Output the (X, Y) coordinate of the center of the cell containing the given text.  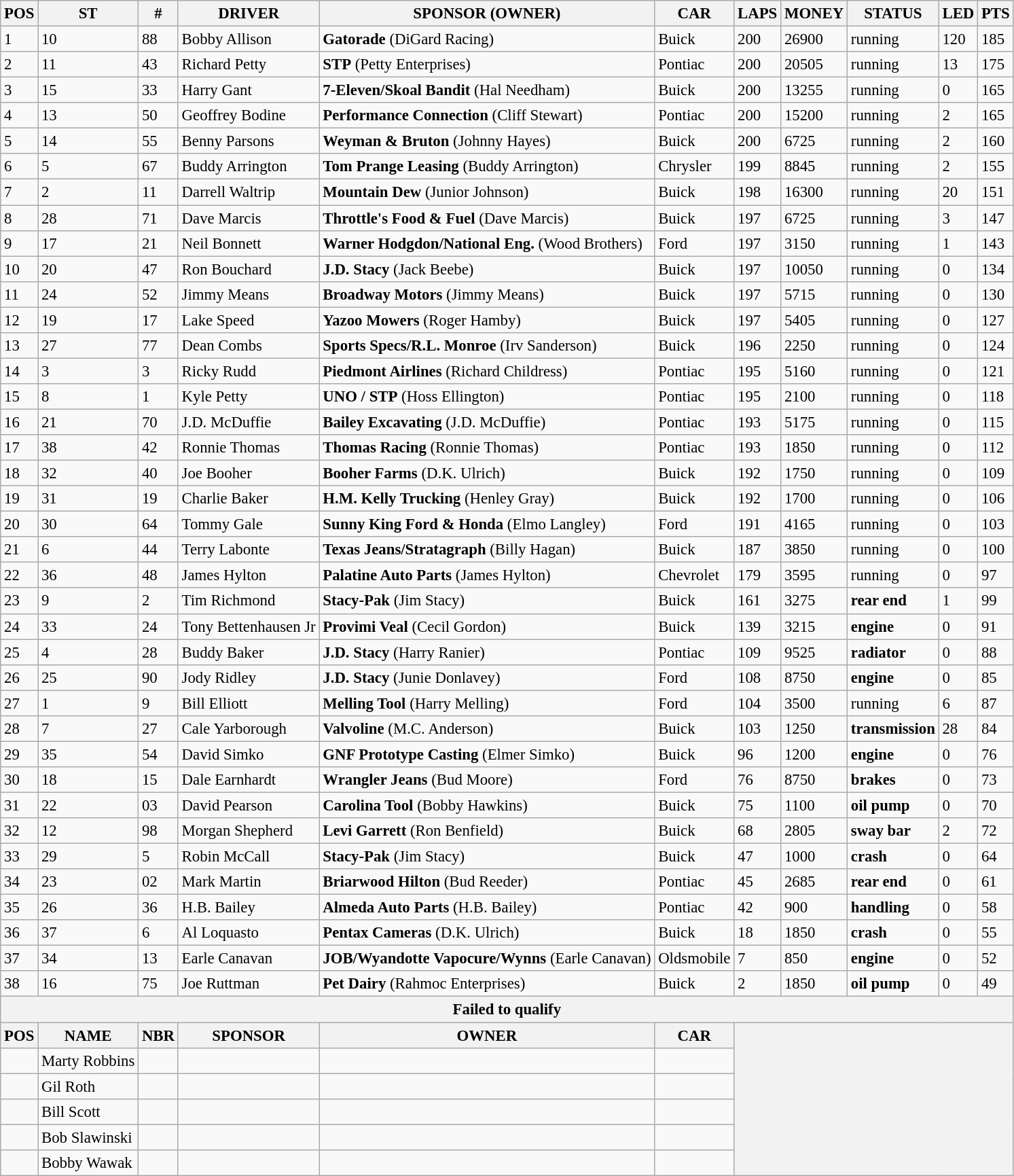
OWNER (487, 1035)
Bailey Excavating (J.D. McDuffie) (487, 422)
Pet Dairy (Rahmoc Enterprises) (487, 984)
139 (758, 626)
44 (159, 550)
10050 (814, 269)
Tim Richmond (249, 601)
8845 (814, 166)
Bobby Wawak (88, 1163)
Joe Booher (249, 474)
26900 (814, 39)
transmission (894, 729)
Valvoline (M.C. Anderson) (487, 729)
brakes (894, 780)
5715 (814, 294)
Dean Combs (249, 346)
GNF Prototype Casting (Elmer Simko) (487, 754)
191 (758, 524)
PTS (996, 14)
49 (996, 984)
130 (996, 294)
Cale Yarborough (249, 729)
radiator (894, 652)
108 (758, 677)
121 (996, 371)
J.D. Stacy (Junie Donlavey) (487, 677)
Al Loquasto (249, 933)
Wrangler Jeans (Bud Moore) (487, 780)
Bob Slawinski (88, 1137)
91 (996, 626)
Marty Robbins (88, 1061)
JOB/Wyandotte Vapocure/Wynns (Earle Canavan) (487, 959)
02 (159, 882)
LAPS (758, 14)
106 (996, 499)
Charlie Baker (249, 499)
Darrell Waltrip (249, 192)
1100 (814, 805)
134 (996, 269)
43 (159, 65)
Terry Labonte (249, 550)
Gil Roth (88, 1086)
UNO / STP (Hoss Ellington) (487, 397)
175 (996, 65)
124 (996, 346)
handling (894, 908)
Robin McCall (249, 857)
118 (996, 397)
Piedmont Airlines (Richard Childress) (487, 371)
Warner Hodgdon/National Eng. (Wood Brothers) (487, 243)
58 (996, 908)
H.B. Bailey (249, 908)
Buddy Baker (249, 652)
Carolina Tool (Bobby Hawkins) (487, 805)
850 (814, 959)
20505 (814, 65)
77 (159, 346)
Broadway Motors (Jimmy Means) (487, 294)
97 (996, 575)
3850 (814, 550)
J.D. McDuffie (249, 422)
900 (814, 908)
73 (996, 780)
68 (758, 831)
3275 (814, 601)
151 (996, 192)
Tony Bettenhausen Jr (249, 626)
120 (958, 39)
2685 (814, 882)
Melling Tool (Harry Melling) (487, 703)
198 (758, 192)
Jimmy Means (249, 294)
72 (996, 831)
Buddy Arrington (249, 166)
Sports Specs/R.L. Monroe (Irv Sanderson) (487, 346)
Oldsmobile (694, 959)
1250 (814, 729)
03 (159, 805)
61 (996, 882)
Yazoo Mowers (Roger Hamby) (487, 320)
Failed to qualify (507, 1010)
147 (996, 218)
85 (996, 677)
Jody Ridley (249, 677)
Texas Jeans/Stratagraph (Billy Hagan) (487, 550)
199 (758, 166)
Dave Marcis (249, 218)
J.D. Stacy (Jack Beebe) (487, 269)
185 (996, 39)
LED (958, 14)
87 (996, 703)
187 (758, 550)
2100 (814, 397)
Booher Farms (D.K. Ulrich) (487, 474)
1700 (814, 499)
Briarwood Hilton (Bud Reeder) (487, 882)
STATUS (894, 14)
NBR (159, 1035)
Ronnie Thomas (249, 448)
99 (996, 601)
1000 (814, 857)
Benny Parsons (249, 141)
DRIVER (249, 14)
155 (996, 166)
98 (159, 831)
3595 (814, 575)
9525 (814, 652)
SPONSOR (249, 1035)
Ricky Rudd (249, 371)
3150 (814, 243)
H.M. Kelly Trucking (Henley Gray) (487, 499)
Bill Elliott (249, 703)
3215 (814, 626)
James Hylton (249, 575)
1750 (814, 474)
Ron Bouchard (249, 269)
David Simko (249, 754)
NAME (88, 1035)
54 (159, 754)
Weyman & Bruton (Johnny Hayes) (487, 141)
Kyle Petty (249, 397)
Richard Petty (249, 65)
Tommy Gale (249, 524)
40 (159, 474)
5175 (814, 422)
Earle Canavan (249, 959)
96 (758, 754)
Morgan Shepherd (249, 831)
Chrysler (694, 166)
Chevrolet (694, 575)
5405 (814, 320)
Levi Garrett (Ron Benfield) (487, 831)
Sunny King Ford & Honda (Elmo Langley) (487, 524)
Bobby Allison (249, 39)
Provimi Veal (Cecil Gordon) (487, 626)
Neil Bonnett (249, 243)
127 (996, 320)
13255 (814, 90)
Performance Connection (Cliff Stewart) (487, 115)
1200 (814, 754)
48 (159, 575)
16300 (814, 192)
2250 (814, 346)
84 (996, 729)
J.D. Stacy (Harry Ranier) (487, 652)
45 (758, 882)
143 (996, 243)
Pentax Cameras (D.K. Ulrich) (487, 933)
15200 (814, 115)
Lake Speed (249, 320)
67 (159, 166)
112 (996, 448)
Harry Gant (249, 90)
104 (758, 703)
ST (88, 14)
sway bar (894, 831)
Geoffrey Bodine (249, 115)
Gatorade (DiGard Racing) (487, 39)
71 (159, 218)
4165 (814, 524)
115 (996, 422)
Thomas Racing (Ronnie Thomas) (487, 448)
Mountain Dew (Junior Johnson) (487, 192)
5160 (814, 371)
3500 (814, 703)
SPONSOR (OWNER) (487, 14)
90 (159, 677)
Tom Prange Leasing (Buddy Arrington) (487, 166)
Dale Earnhardt (249, 780)
161 (758, 601)
50 (159, 115)
Mark Martin (249, 882)
Almeda Auto Parts (H.B. Bailey) (487, 908)
David Pearson (249, 805)
STP (Petty Enterprises) (487, 65)
100 (996, 550)
MONEY (814, 14)
# (159, 14)
179 (758, 575)
160 (996, 141)
2805 (814, 831)
Joe Ruttman (249, 984)
Bill Scott (88, 1111)
Throttle's Food & Fuel (Dave Marcis) (487, 218)
Palatine Auto Parts (James Hylton) (487, 575)
7-Eleven/Skoal Bandit (Hal Needham) (487, 90)
196 (758, 346)
